Search for the cell housing the specified text and yield its [X, Y] center coordinate. 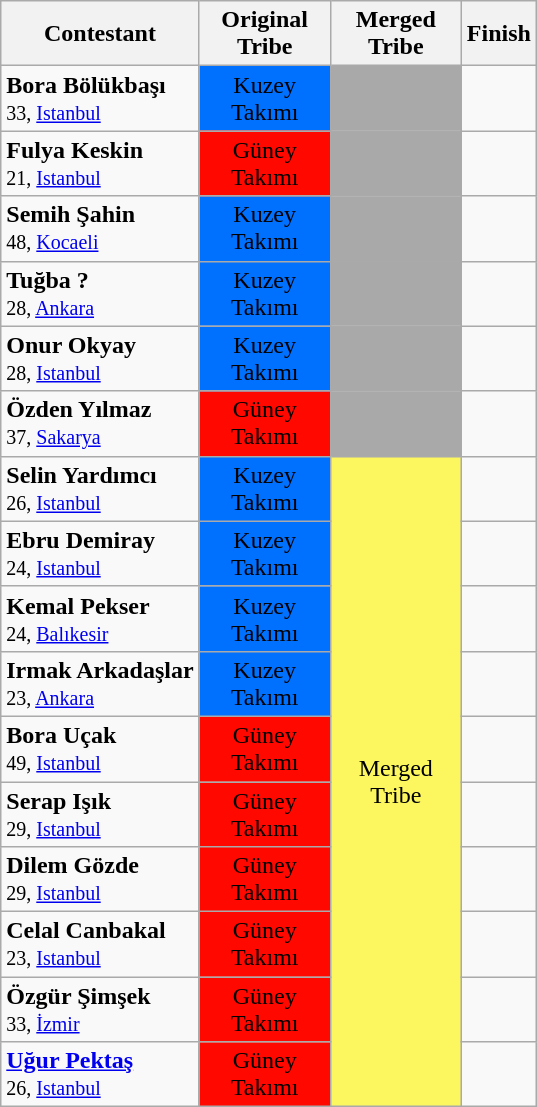
Celal Canbakal23, Istanbul [100, 944]
Selin Yardımcı26, Istanbul [100, 488]
Ebru Demiray24, Istanbul [100, 554]
Onur Okyay28, Istanbul [100, 358]
Finish [498, 34]
Semih Şahin48, Kocaeli [100, 228]
Contestant [100, 34]
Özgür Şimşek33, İzmir [100, 1010]
Uğur Pektaş26, Istanbul [100, 1074]
Dilem Gözde29, Istanbul [100, 880]
Kemal Pekser24, Balıkesir [100, 618]
Irmak Arkadaşlar23, Ankara [100, 684]
Serap Işık29, Istanbul [100, 814]
Özden Yılmaz37, Sakarya [100, 424]
Bora Uçak49, Istanbul [100, 748]
Fulya Keskin21, Istanbul [100, 164]
Tuğba ?28, Ankara [100, 294]
Bora Bölükbaşı33, Istanbul [100, 98]
Original Tribe [264, 34]
